Return [X, Y] of the center of cell containing provided text 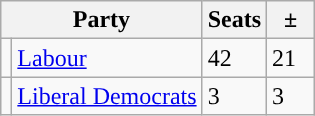
Liberal Democrats [107, 96]
Party [102, 20]
Labour [107, 58]
21 [291, 58]
Seats [234, 20]
± [291, 20]
42 [234, 58]
